Detect which cell encompasses the target text, then output its [x, y] center coordinate. 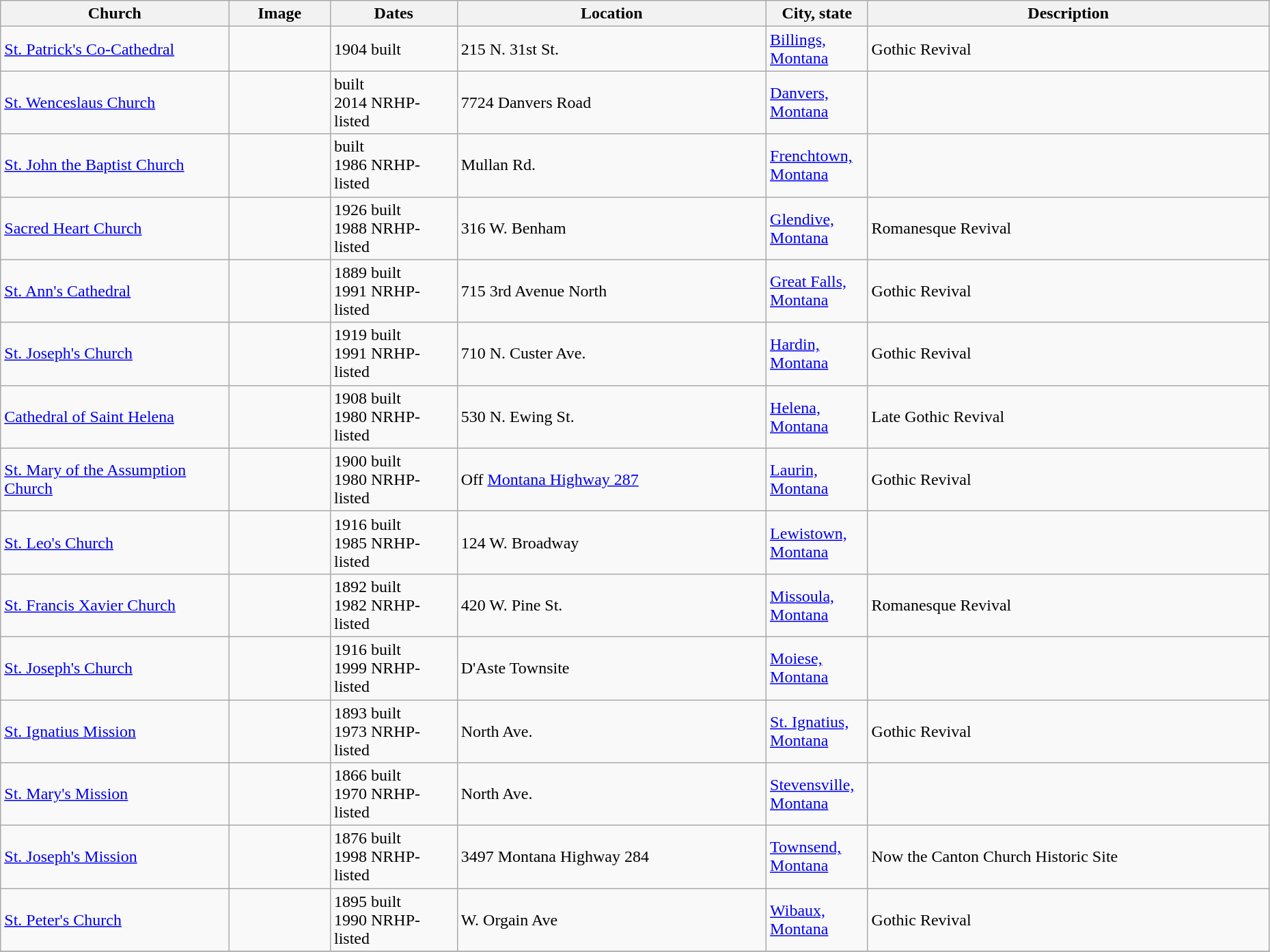
Image [280, 14]
316 W. Benham [611, 228]
1926 built1988 NRHP-listed [394, 228]
1893 built1973 NRHP-listed [394, 731]
Now the Canton Church Historic Site [1068, 857]
1900 built1980 NRHP-listed [394, 479]
Townsend, Montana [817, 857]
Moiese, Montana [817, 668]
Helena, Montana [817, 417]
1916 built1999 NRHP-listed [394, 668]
1889 built1991 NRHP-listed [394, 291]
Hardin, Montana [817, 354]
Frenchtown, Montana [817, 165]
215 N. 31st St. [611, 49]
St. Ann's Cathedral [115, 291]
Mullan Rd. [611, 165]
420 W. Pine St. [611, 605]
1919 built1991 NRHP-listed [394, 354]
Missoula, Montana [817, 605]
Lewistown, Montana [817, 542]
Late Gothic Revival [1068, 417]
built1986 NRHP-listed [394, 165]
St. Ignatius, Montana [817, 731]
3497 Montana Highway 284 [611, 857]
St. Wenceslaus Church [115, 102]
715 3rd Avenue North [611, 291]
St. John the Baptist Church [115, 165]
530 N. Ewing St. [611, 417]
St. Ignatius Mission [115, 731]
City, state [817, 14]
St. Mary's Mission [115, 794]
Glendive, Montana [817, 228]
1908 built1980 NRHP-listed [394, 417]
1895 built1990 NRHP-listed [394, 920]
1866 built1970 NRHP-listed [394, 794]
Church [115, 14]
Stevensville, Montana [817, 794]
Off Montana Highway 287 [611, 479]
Description [1068, 14]
St. Leo's Church [115, 542]
124 W. Broadway [611, 542]
D'Aste Townsite [611, 668]
1904 built [394, 49]
Wibaux, Montana [817, 920]
Dates [394, 14]
St. Patrick's Co-Cathedral [115, 49]
built2014 NRHP-listed [394, 102]
Cathedral of Saint Helena [115, 417]
1916 built1985 NRHP-listed [394, 542]
St. Mary of the Assumption Church [115, 479]
710 N. Custer Ave. [611, 354]
Sacred Heart Church [115, 228]
St. Peter's Church [115, 920]
Great Falls, Montana [817, 291]
St. Francis Xavier Church [115, 605]
W. Orgain Ave [611, 920]
7724 Danvers Road [611, 102]
Location [611, 14]
St. Joseph's Mission [115, 857]
1876 built1998 NRHP-listed [394, 857]
Danvers, Montana [817, 102]
1892 built1982 NRHP-listed [394, 605]
Laurin, Montana [817, 479]
Billings, Montana [817, 49]
